Locate the cell with the specified text and output its (X, Y) center coordinate. 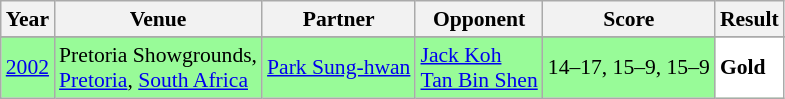
2002 (28, 68)
Result (750, 19)
Score (629, 19)
Opponent (478, 19)
Year (28, 19)
Partner (338, 19)
Venue (158, 19)
Park Sung-hwan (338, 68)
Jack Koh Tan Bin Shen (478, 68)
Gold (750, 68)
14–17, 15–9, 15–9 (629, 68)
Pretoria Showgrounds,Pretoria, South Africa (158, 68)
